Capture the cell that displays the provided text and extract its [X, Y] central coordinate. 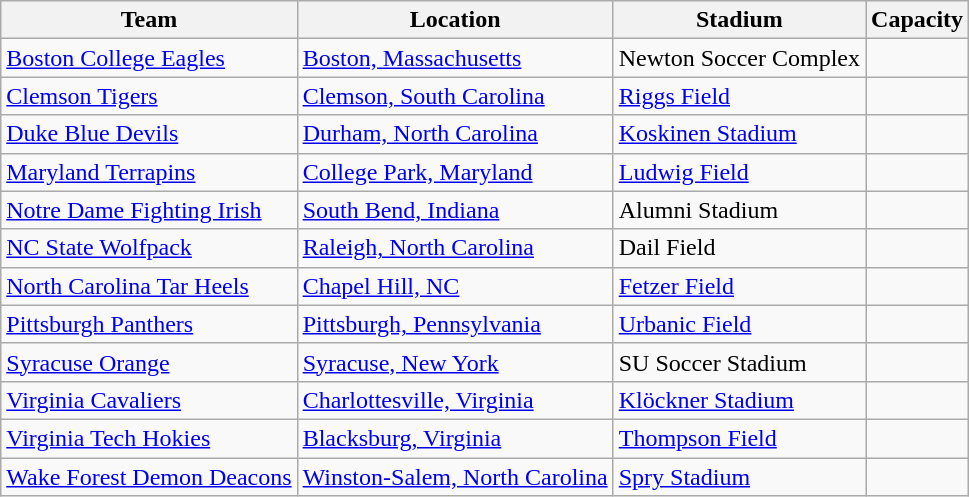
Ludwig Field [739, 172]
Durham, North Carolina [455, 134]
Virginia Tech Hokies [149, 438]
Spry Stadium [739, 477]
Wake Forest Demon Deacons [149, 477]
Urbanic Field [739, 324]
Newton Soccer Complex [739, 58]
Blacksburg, Virginia [455, 438]
Pittsburgh, Pennsylvania [455, 324]
Riggs Field [739, 96]
Koskinen Stadium [739, 134]
College Park, Maryland [455, 172]
Notre Dame Fighting Irish [149, 210]
Chapel Hill, NC [455, 286]
Fetzer Field [739, 286]
Charlottesville, Virginia [455, 400]
Maryland Terrapins [149, 172]
Duke Blue Devils [149, 134]
Boston, Massachusetts [455, 58]
Raleigh, North Carolina [455, 248]
Thompson Field [739, 438]
Klöckner Stadium [739, 400]
Virginia Cavaliers [149, 400]
Location [455, 20]
Syracuse Orange [149, 362]
Team [149, 20]
Boston College Eagles [149, 58]
Pittsburgh Panthers [149, 324]
Winston-Salem, North Carolina [455, 477]
Clemson, South Carolina [455, 96]
Alumni Stadium [739, 210]
Syracuse, New York [455, 362]
North Carolina Tar Heels [149, 286]
South Bend, Indiana [455, 210]
Stadium [739, 20]
Capacity [918, 20]
Clemson Tigers [149, 96]
SU Soccer Stadium [739, 362]
NC State Wolfpack [149, 248]
Dail Field [739, 248]
